Pinpoint the cell where the given text exists, returning its [x, y] midpoint coordinate. 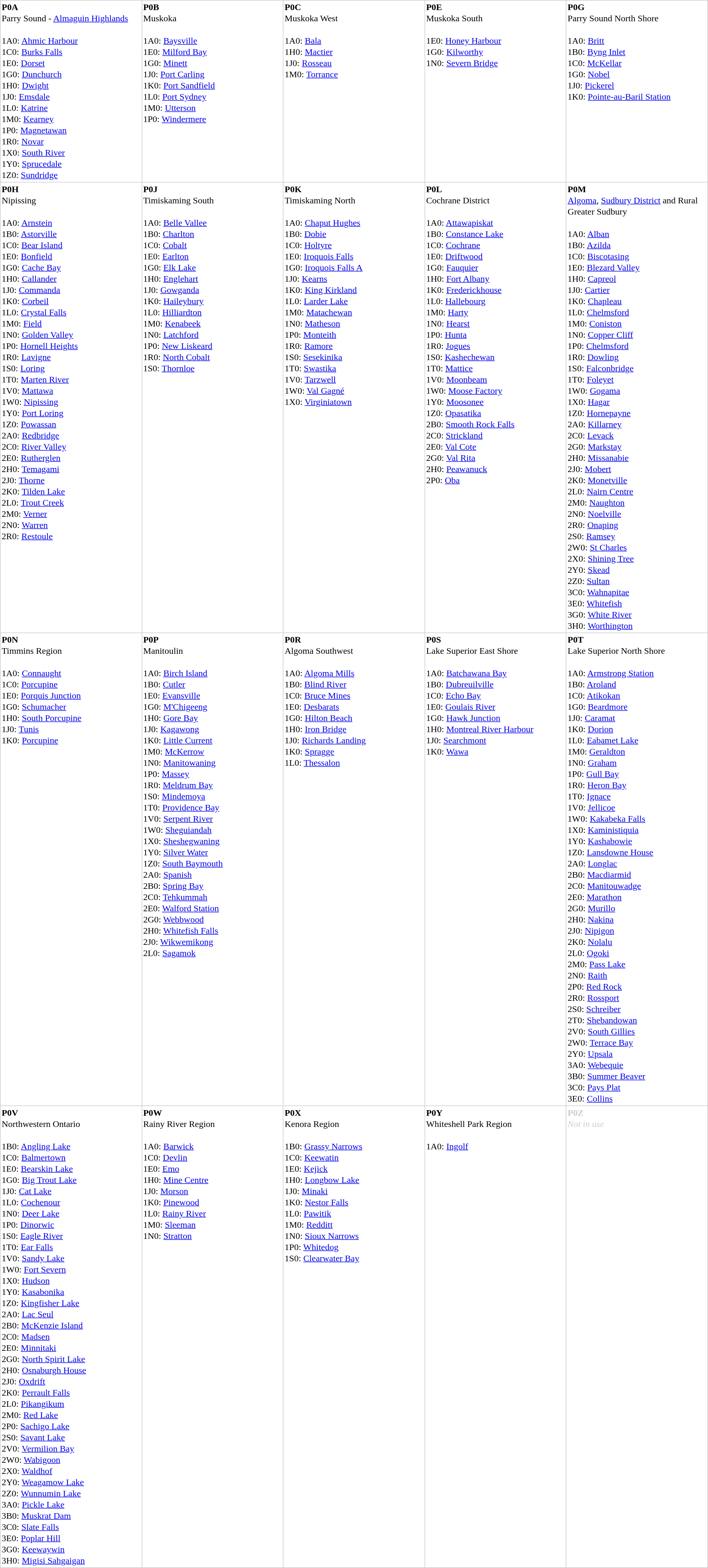
P0CMuskoka West 1A0: Bala 1H0: Mactier 1J0: Rosseau 1M0: Torrance [354, 91]
P0ZNot in use [637, 1337]
P0EMuskoka South 1E0: Honey Harbour 1G0: Kilworthy 1N0: Severn Bridge [495, 91]
P0GParry Sound North Shore 1A0: Britt 1B0: Byng Inlet 1C0: McKellar 1G0: Nobel 1J0: Pickerel 1K0: Pointe-au-Baril Station [637, 91]
P0YWhiteshell Park Region 1A0: Ingolf [495, 1337]
P0BMuskoka 1A0: Baysville 1E0: Milford Bay 1G0: Minett 1J0: Port Carling 1K0: Port Sandfield 1L0: Port Sydney 1M0: Utterson 1P0: Windermere [213, 91]
P0WRainy River Region 1A0: Barwick 1C0: Devlin 1E0: Emo 1H0: Mine Centre 1J0: Morson 1K0: Pinewood 1L0: Rainy River 1M0: Sleeman 1N0: Stratton [213, 1337]
P0NTimmins Region 1A0: Connaught 1C0: Porcupine 1E0: Porquis Junction 1G0: Schumacher 1H0: South Porcupine 1J0: Tunis 1K0: Porcupine [71, 869]
